Find where the given text appears and provide that cell's center as (X, Y) coordinate. 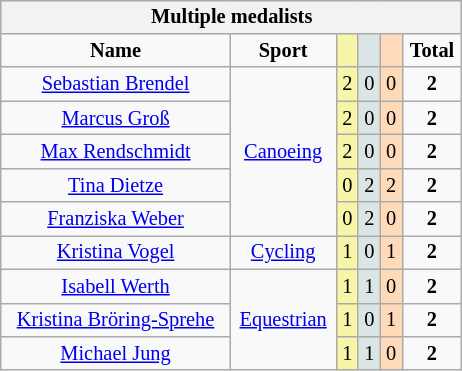
Name (115, 51)
Kristina Bröring-Sprehe (115, 320)
Cycling (284, 253)
Isabell Werth (115, 286)
Sebastian Brendel (115, 84)
Marcus Groß (115, 118)
Canoeing (284, 151)
Max Rendschmidt (115, 152)
Tina Dietze (115, 185)
Michael Jung (115, 354)
Kristina Vogel (115, 253)
Franziska Weber (115, 219)
Sport (284, 51)
Multiple medalists (231, 17)
Total (432, 51)
Equestrian (284, 320)
